Search for the cell housing the specified text and yield its [X, Y] center coordinate. 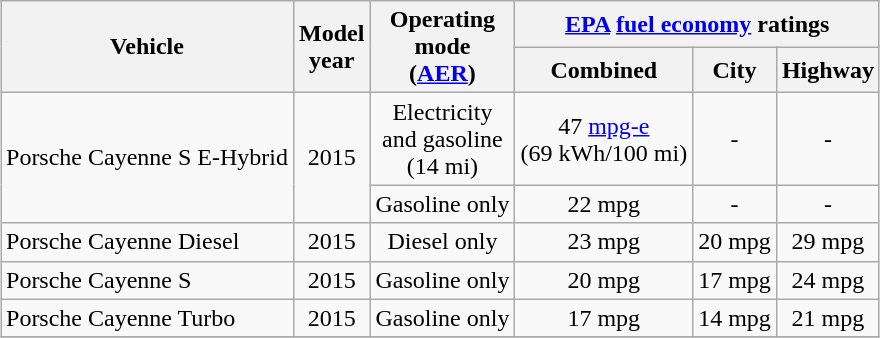
47 mpg-e(69 kWh/100 mi) [604, 139]
23 mpg [604, 242]
City [735, 70]
Porsche Cayenne Turbo [146, 318]
Porsche Cayenne S [146, 280]
24 mpg [828, 280]
Highway [828, 70]
21 mpg [828, 318]
Operatingmode(AER) [442, 47]
Vehicle [146, 47]
Diesel only [442, 242]
14 mpg [735, 318]
Porsche Cayenne Diesel [146, 242]
Porsche Cayenne S E-Hybrid [146, 158]
EPA fuel economy ratings [698, 24]
Modelyear [332, 47]
22 mpg [604, 204]
Electricity and gasoline(14 mi) [442, 139]
29 mpg [828, 242]
Combined [604, 70]
